Return [X, Y] of the center of cell containing provided text 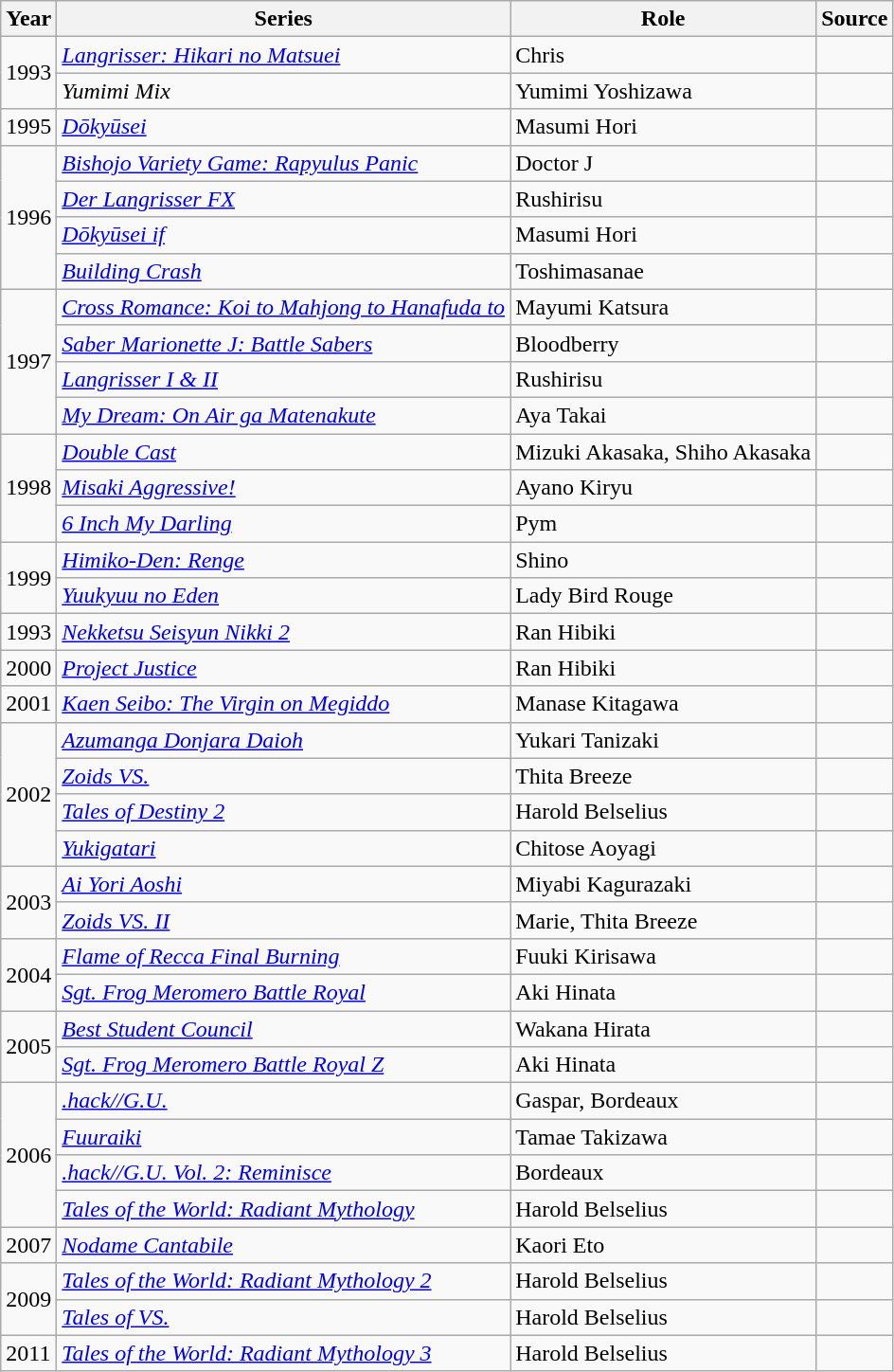
Himiko-Den: Renge [284, 560]
Yumimi Mix [284, 91]
Kaen Seibo: The Virgin on Megiddo [284, 704]
Double Cast [284, 452]
2004 [28, 974]
Bishojo Variety Game: Rapyulus Panic [284, 163]
Kaori Eto [663, 1245]
Aya Takai [663, 415]
Tamae Takizawa [663, 1137]
Misaki Aggressive! [284, 488]
Wakana Hirata [663, 1028]
Project Justice [284, 668]
Nodame Cantabile [284, 1245]
Pym [663, 524]
Fuuki Kirisawa [663, 956]
2006 [28, 1155]
Chris [663, 55]
6 Inch My Darling [284, 524]
Tales of the World: Radiant Mythology [284, 1209]
2007 [28, 1245]
Yuukyuu no Eden [284, 596]
My Dream: On Air ga Matenakute [284, 415]
Tales of Destiny 2 [284, 812]
Yukigatari [284, 848]
Source [854, 19]
1996 [28, 217]
Doctor J [663, 163]
Cross Romance: Koi to Mahjong to Hanafuda to [284, 307]
Der Langrisser FX [284, 199]
Marie, Thita Breeze [663, 920]
Sgt. Frog Meromero Battle Royal [284, 992]
Year [28, 19]
Lady Bird Rouge [663, 596]
Sgt. Frog Meromero Battle Royal Z [284, 1065]
2001 [28, 704]
Dōkyūsei [284, 127]
2000 [28, 668]
Shino [663, 560]
Saber Marionette J: Battle Sabers [284, 343]
Chitose Aoyagi [663, 848]
Building Crash [284, 271]
Yukari Tanizaki [663, 740]
Tales of the World: Radiant Mythology 3 [284, 1353]
Role [663, 19]
.hack//G.U. Vol. 2: Reminisce [284, 1173]
Langrisser: Hikari no Matsuei [284, 55]
Nekketsu Seisyun Nikki 2 [284, 632]
Zoids VS. [284, 776]
Fuuraiki [284, 1137]
Langrisser I & II [284, 379]
Yumimi Yoshizawa [663, 91]
Azumanga Donjara Daioh [284, 740]
Tales of VS. [284, 1317]
Ai Yori Aoshi [284, 884]
Manase Kitagawa [663, 704]
Bloodberry [663, 343]
Gaspar, Bordeaux [663, 1101]
2009 [28, 1299]
Tales of the World: Radiant Mythology 2 [284, 1281]
Flame of Recca Final Burning [284, 956]
Series [284, 19]
Dōkyūsei if [284, 235]
1999 [28, 578]
.hack//G.U. [284, 1101]
2002 [28, 794]
1995 [28, 127]
Best Student Council [284, 1028]
Bordeaux [663, 1173]
1997 [28, 361]
Miyabi Kagurazaki [663, 884]
2011 [28, 1353]
1998 [28, 488]
Zoids VS. II [284, 920]
2003 [28, 902]
Thita Breeze [663, 776]
Ayano Kiryu [663, 488]
Toshimasanae [663, 271]
2005 [28, 1046]
Mayumi Katsura [663, 307]
Mizuki Akasaka, Shiho Akasaka [663, 452]
